Extract the [X, Y] coordinate from the center of the cell holding the provided text.  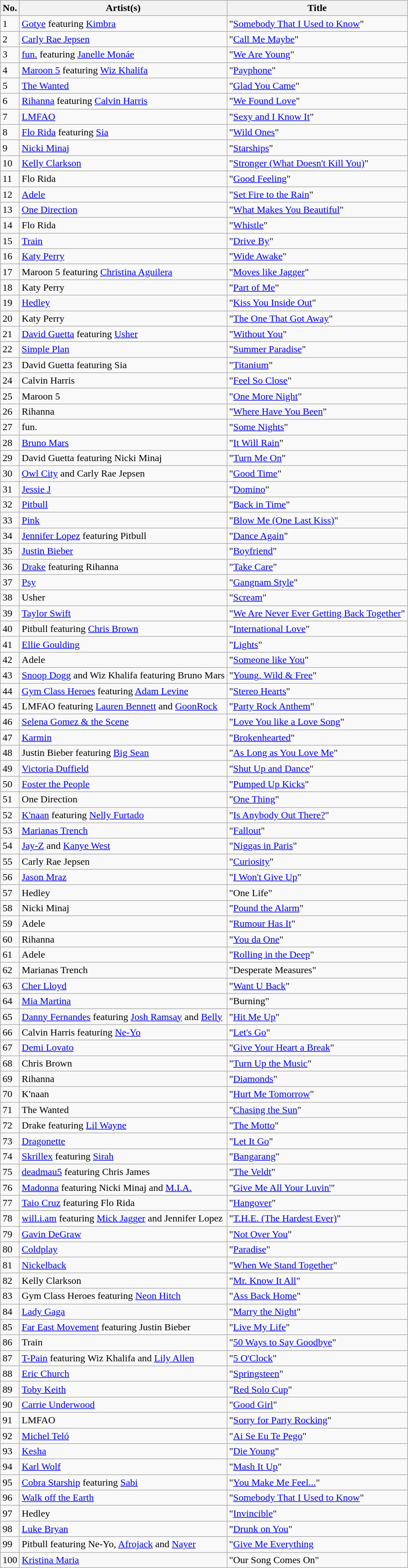
"Red Solo Cup" [317, 1389]
"Whistle" [317, 225]
19 [10, 303]
2 [10, 39]
64 [10, 1001]
"Invincible" [317, 1513]
8 [10, 132]
Karl Wolf [123, 1467]
95 [10, 1482]
"One Life" [317, 892]
fun. [123, 427]
88 [10, 1374]
17 [10, 272]
Maroon 5 featuring Christina Aguilera [123, 272]
51 [10, 799]
"Without You" [317, 334]
36 [10, 567]
Madonna featuring Nicki Minaj and M.I.A. [123, 1188]
63 [10, 986]
89 [10, 1389]
3 [10, 55]
"T.H.E. (The Hardest Ever)" [317, 1219]
"Lights" [317, 644]
39 [10, 613]
deadmau5 featuring Chris James [123, 1172]
68 [10, 1063]
"Desperate Measures" [317, 970]
"Someone like You" [317, 660]
"Part of Me" [317, 287]
15 [10, 241]
"Domino" [317, 489]
"Feel So Close" [317, 380]
"Burning" [317, 1001]
86 [10, 1343]
26 [10, 411]
Eric Church [123, 1374]
20 [10, 318]
Simple Plan [123, 349]
"Is Anybody Out There?" [317, 815]
"We Are Never Ever Getting Back Together" [317, 613]
"Paradise" [317, 1250]
Cher Lloyd [123, 986]
Title [317, 8]
"The Veldt" [317, 1172]
34 [10, 536]
90 [10, 1405]
71 [10, 1110]
"Blow Me (One Last Kiss)" [317, 520]
"Back in Time" [317, 505]
Victoria Duffield [123, 769]
"Springsteen" [317, 1374]
"Marry the Night" [317, 1312]
"Die Young" [317, 1451]
85 [10, 1327]
Taylor Swift [123, 613]
54 [10, 846]
80 [10, 1250]
T-Pain featuring Wiz Khalifa and Lily Allen [123, 1358]
Michel Teló [123, 1435]
7 [10, 117]
Nickelback [123, 1265]
"Shut Up and Dance" [317, 769]
Gym Class Heroes featuring Neon Hitch [123, 1296]
50 [10, 784]
"Boyfriend" [317, 551]
"We Are Young" [317, 55]
Jason Mraz [123, 877]
66 [10, 1032]
98 [10, 1529]
Usher [123, 598]
57 [10, 892]
"Curiosity" [317, 861]
"You da One" [317, 939]
"Gangnam Style" [317, 582]
Flo Rida featuring Sia [123, 132]
Bruno Mars [123, 442]
75 [10, 1172]
Jennifer Lopez featuring Pitbull [123, 536]
"Not Over You" [317, 1234]
Luke Bryan [123, 1529]
94 [10, 1467]
31 [10, 489]
"The Motto" [317, 1125]
will.i.am featuring Mick Jagger and Jennifer Lopez [123, 1219]
65 [10, 1017]
38 [10, 598]
"Payphone" [317, 70]
37 [10, 582]
41 [10, 644]
"50 Ways to Say Goodbye" [317, 1343]
18 [10, 287]
Lady Gaga [123, 1312]
"Set Fire to the Rain" [317, 194]
fun. featuring Janelle Monáe [123, 55]
"Moves like Jagger" [317, 272]
Taio Cruz featuring Flo Rida [123, 1203]
32 [10, 505]
"Call Me Maybe" [317, 39]
"Hangover" [317, 1203]
9 [10, 148]
"Pound the Alarm" [317, 908]
Kristina Maria [123, 1560]
70 [10, 1094]
99 [10, 1544]
"It Will Rain" [317, 442]
58 [10, 908]
93 [10, 1451]
"Drunk on You" [317, 1529]
27 [10, 427]
"Party Rock Anthem" [317, 707]
92 [10, 1435]
60 [10, 939]
53 [10, 830]
44 [10, 691]
"Stereo Hearts" [317, 691]
"One Thing" [317, 799]
"Diamonds" [317, 1079]
42 [10, 660]
Demi Lovato [123, 1048]
"Good Feeling" [317, 179]
81 [10, 1265]
11 [10, 179]
"Where Have You Been" [317, 411]
35 [10, 551]
Drake featuring Lil Wayne [123, 1125]
69 [10, 1079]
73 [10, 1141]
24 [10, 380]
Owl City and Carly Rae Jepsen [123, 474]
"Rumour Has It" [317, 923]
40 [10, 629]
"Our Song Comes On" [317, 1560]
Karmin [123, 738]
"Niggas in Paris" [317, 846]
"Wild Ones" [317, 132]
"Good Time" [317, 474]
David Guetta featuring Nicki Minaj [123, 458]
Toby Keith [123, 1389]
96 [10, 1498]
97 [10, 1513]
"Wide Awake" [317, 256]
Rihanna featuring Calvin Harris [123, 101]
"Fallout" [317, 830]
100 [10, 1560]
"Love You like a Love Song" [317, 722]
"One More Night" [317, 396]
14 [10, 225]
"Take Care" [317, 567]
"Give Me Everything [317, 1544]
Jessie J [123, 489]
76 [10, 1188]
"Give Me All Your Luvin'" [317, 1188]
82 [10, 1281]
52 [10, 815]
Drake featuring Rihanna [123, 567]
K'naan [123, 1094]
"Hit Me Up" [317, 1017]
48 [10, 753]
29 [10, 458]
"5 O'Clock" [317, 1358]
"Turn Up the Music" [317, 1063]
4 [10, 70]
"Some Nights" [317, 427]
Gotye featuring Kimbra [123, 24]
Calvin Harris [123, 380]
Walk off the Earth [123, 1498]
Gavin DeGraw [123, 1234]
"Chasing the Sun" [317, 1110]
13 [10, 210]
87 [10, 1358]
25 [10, 396]
"Glad You Came" [317, 86]
16 [10, 256]
Jay-Z and Kanye West [123, 846]
"Brokenhearted" [317, 738]
79 [10, 1234]
Mia Martina [123, 1001]
"Good Girl" [317, 1405]
30 [10, 474]
61 [10, 955]
"When We Stand Together" [317, 1265]
Foster the People [123, 784]
49 [10, 769]
"Starships" [317, 148]
6 [10, 101]
55 [10, 861]
Chris Brown [123, 1063]
"Stronger (What Doesn't Kill You)" [317, 163]
Maroon 5 featuring Wiz Khalifa [123, 70]
Skrillex featuring Sirah [123, 1156]
Ellie Goulding [123, 644]
Calvin Harris featuring Ne-Yo [123, 1032]
"Want U Back" [317, 986]
"Young, Wild & Free" [317, 675]
Kesha [123, 1451]
22 [10, 349]
"Pumped Up Kicks" [317, 784]
72 [10, 1125]
Selena Gomez & the Scene [123, 722]
"What Makes You Beautiful" [317, 210]
"Ai Se Eu Te Pego" [317, 1435]
Coldplay [123, 1250]
43 [10, 675]
"Mr. Know It All" [317, 1281]
28 [10, 442]
Pink [123, 520]
"As Long as You Love Me" [317, 753]
K'naan featuring Nelly Furtado [123, 815]
"The One That Got Away" [317, 318]
45 [10, 707]
78 [10, 1219]
LMFAO featuring Lauren Bennett and GoonRock [123, 707]
10 [10, 163]
"Titanium" [317, 365]
1 [10, 24]
46 [10, 722]
"Live My Life" [317, 1327]
"Rolling in the Deep" [317, 955]
David Guetta featuring Sia [123, 365]
"I Won't Give Up" [317, 877]
"Dance Again" [317, 536]
Far East Movement featuring Justin Bieber [123, 1327]
77 [10, 1203]
"Summer Paradise" [317, 349]
"You Make Me Feel..." [317, 1482]
"Scream" [317, 598]
Cobra Starship featuring Sabi [123, 1482]
12 [10, 194]
Justin Bieber [123, 551]
"Bangarang" [317, 1156]
Maroon 5 [123, 396]
Pitbull featuring Chris Brown [123, 629]
"Turn Me On" [317, 458]
74 [10, 1156]
"Drive By" [317, 241]
91 [10, 1420]
"We Found Love" [317, 101]
Carrie Underwood [123, 1405]
Artist(s) [123, 8]
56 [10, 877]
67 [10, 1048]
Dragonette [123, 1141]
Gym Class Heroes featuring Adam Levine [123, 691]
59 [10, 923]
Pitbull featuring Ne-Yo, Afrojack and Nayer [123, 1544]
No. [10, 8]
Justin Bieber featuring Big Sean [123, 753]
33 [10, 520]
"Let It Go" [317, 1141]
"International Love" [317, 629]
"Sorry for Party Rocking" [317, 1420]
"Sexy and I Know It" [317, 117]
Psy [123, 582]
"Give Your Heart a Break" [317, 1048]
"Kiss You Inside Out" [317, 303]
21 [10, 334]
David Guetta featuring Usher [123, 334]
62 [10, 970]
"Hurt Me Tomorrow" [317, 1094]
"Ass Back Home" [317, 1296]
Pitbull [123, 505]
84 [10, 1312]
Danny Fernandes featuring Josh Ramsay and Belly [123, 1017]
"Let's Go" [317, 1032]
23 [10, 365]
Snoop Dogg and Wiz Khalifa featuring Bruno Mars [123, 675]
5 [10, 86]
83 [10, 1296]
"Mash It Up" [317, 1467]
47 [10, 738]
